Identify which cell holds the provided text, then report its (x, y) central coordinate. 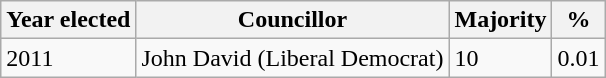
0.01 (578, 58)
2011 (68, 58)
% (578, 20)
10 (500, 58)
Year elected (68, 20)
John David (Liberal Democrat) (292, 58)
Majority (500, 20)
Councillor (292, 20)
